Extract the (x, y) coordinate from the center of the cell holding the provided text.  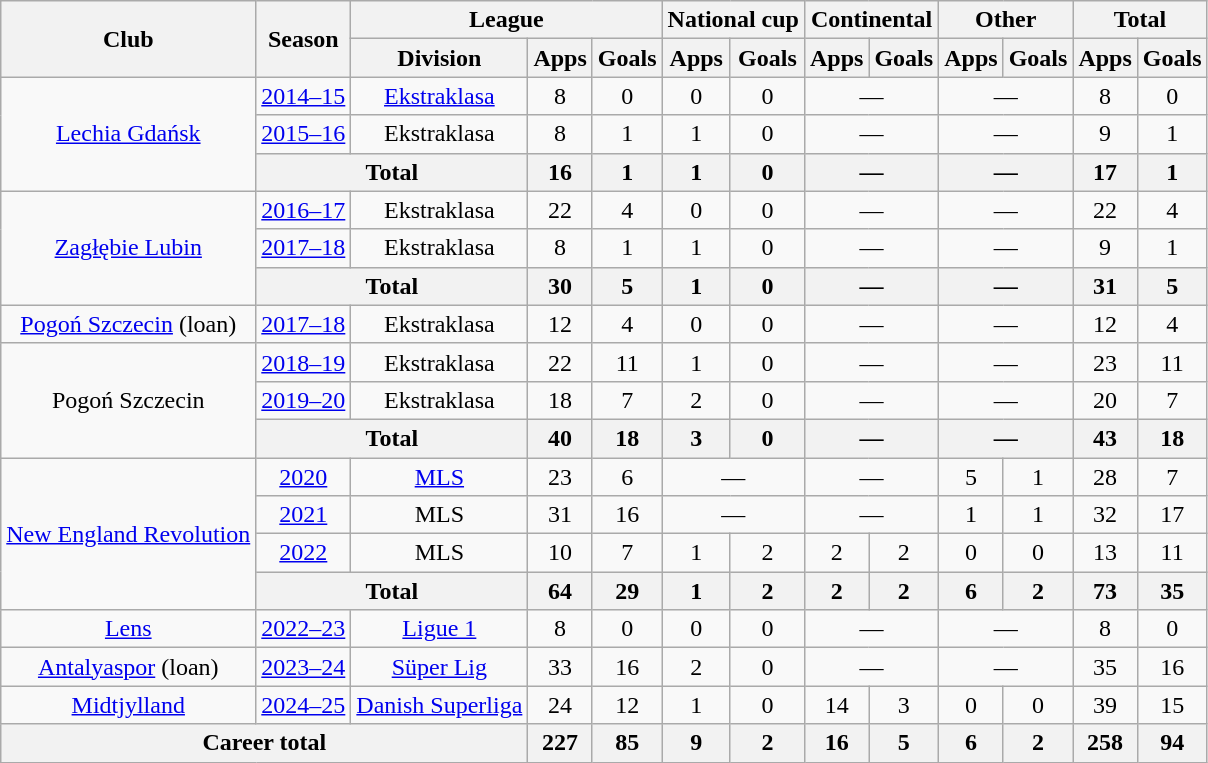
20 (1105, 400)
Other (1006, 20)
Club (128, 39)
Lechia Gdańsk (128, 134)
33 (560, 667)
13 (1105, 553)
2014–15 (304, 96)
14 (836, 705)
227 (560, 743)
40 (560, 438)
Pogoń Szczecin (128, 400)
64 (560, 591)
2023–24 (304, 667)
15 (1172, 705)
29 (627, 591)
24 (560, 705)
2019–20 (304, 400)
2015–16 (304, 134)
Ligue 1 (440, 629)
National cup (733, 20)
Danish Superliga (440, 705)
32 (1105, 515)
Continental (871, 20)
2018–19 (304, 362)
Lens (128, 629)
Division (440, 58)
2024–25 (304, 705)
Süper Lig (440, 667)
10 (560, 553)
2022 (304, 553)
2021 (304, 515)
Midtjylland (128, 705)
Career total (264, 743)
94 (1172, 743)
28 (1105, 477)
39 (1105, 705)
30 (560, 286)
Season (304, 39)
43 (1105, 438)
2022–23 (304, 629)
2016–17 (304, 210)
2020 (304, 477)
Zagłębie Lubin (128, 248)
73 (1105, 591)
Antalyaspor (loan) (128, 667)
Pogoń Szczecin (loan) (128, 324)
85 (627, 743)
258 (1105, 743)
New England Revolution (128, 534)
League (506, 20)
